Pinpoint the cell where the given text exists, returning its [x, y] midpoint coordinate. 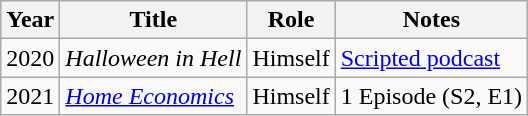
2021 [30, 96]
Notes [431, 20]
Home Economics [154, 96]
Scripted podcast [431, 58]
Title [154, 20]
2020 [30, 58]
Halloween in Hell [154, 58]
1 Episode (S2, E1) [431, 96]
Role [291, 20]
Year [30, 20]
